Extract the [x, y] coordinate from the center of the cell holding the provided text.  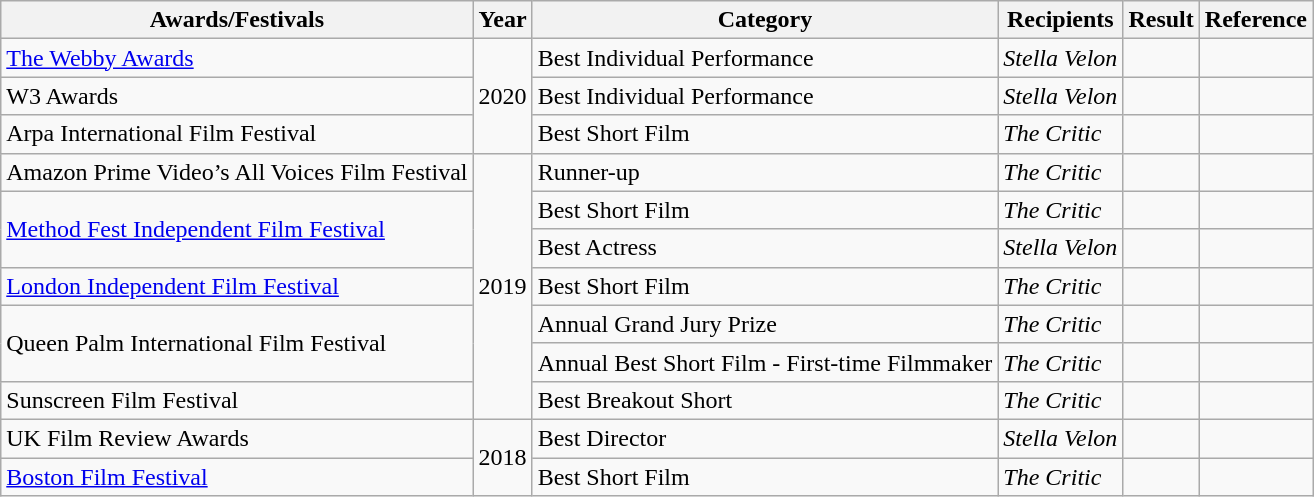
Year [502, 20]
Method Fest Independent Film Festival [237, 229]
Arpa International Film Festival [237, 134]
Boston Film Festival [237, 477]
London Independent Film Festival [237, 286]
Queen Palm International Film Festival [237, 343]
Recipients [1060, 20]
Reference [1256, 20]
UK Film Review Awards [237, 438]
Result [1161, 20]
Awards/Festivals [237, 20]
2020 [502, 96]
Best Director [765, 438]
Best Breakout Short [765, 400]
Sunscreen Film Festival [237, 400]
2019 [502, 286]
Best Actress [765, 248]
Annual Grand Jury Prize [765, 324]
Runner-up [765, 172]
W3 Awards [237, 96]
Category [765, 20]
The Webby Awards [237, 58]
Annual Best Short Film - First-time Filmmaker [765, 362]
2018 [502, 457]
Amazon Prime Video’s All Voices Film Festival [237, 172]
